Identify which cell holds the provided text, then report its (X, Y) central coordinate. 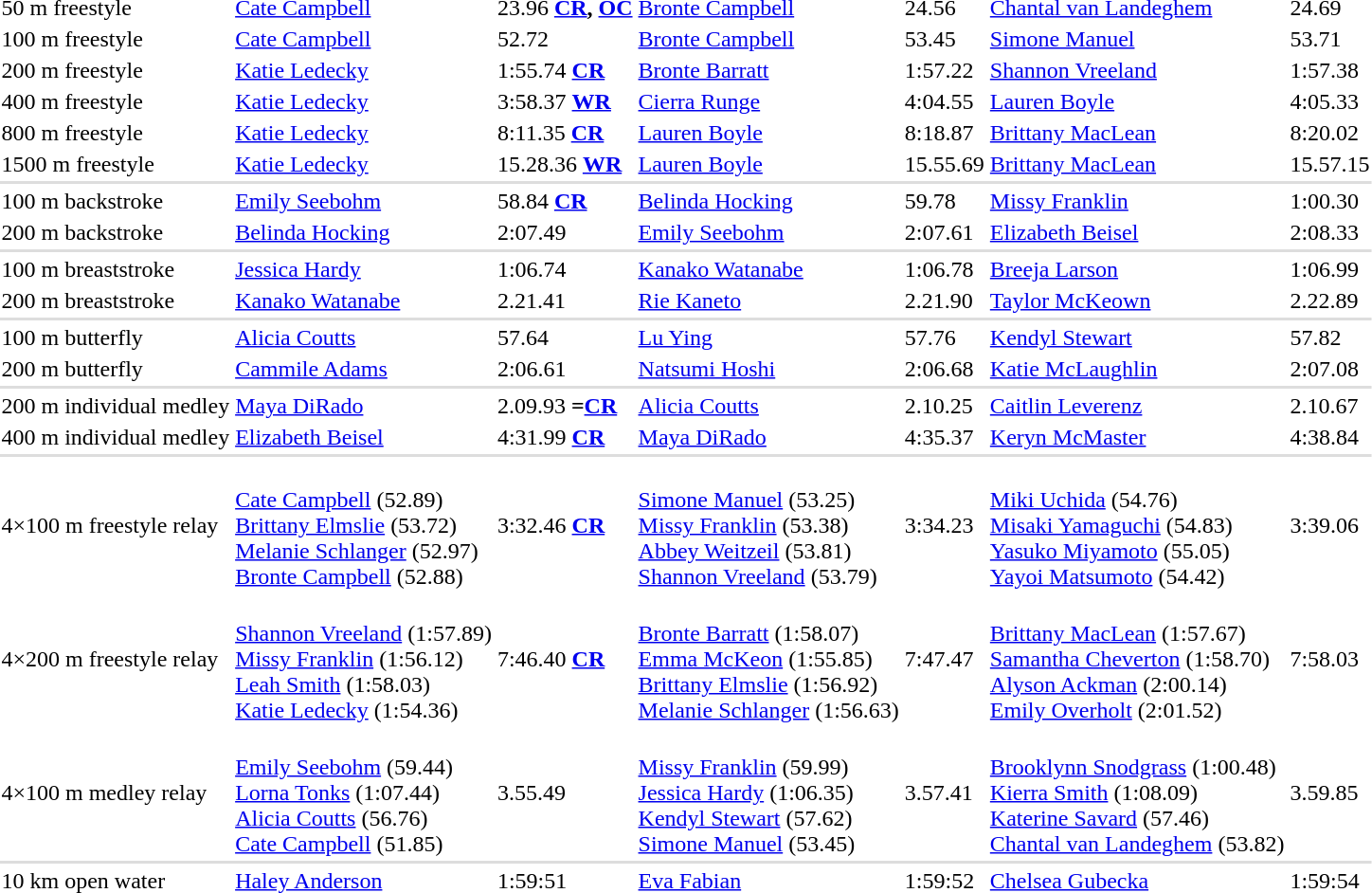
2.10.25 (944, 406)
200 m freestyle (116, 70)
1500 m freestyle (116, 164)
4:35.37 (944, 437)
8:11.35 CR (565, 133)
1:55.74 CR (565, 70)
8:18.87 (944, 133)
Missy Franklin (1137, 201)
15.57.15 (1330, 164)
1:06.74 (565, 269)
Bronte Campbell (768, 39)
Kendyl Stewart (1137, 337)
Breeja Larson (1137, 269)
53.45 (944, 39)
Miki Uchida (54.76)Misaki Yamaguchi (54.83)Yasuko Miyamoto (55.05)Yayoi Matsumoto (54.42) (1137, 525)
Lu Ying (768, 337)
800 m freestyle (116, 133)
2:06.61 (565, 369)
3:32.46 CR (565, 525)
2.21.90 (944, 301)
4×100 m freestyle relay (116, 525)
4×100 m medley relay (116, 793)
100 m butterfly (116, 337)
4:05.33 (1330, 101)
15.55.69 (944, 164)
4:38.84 (1330, 437)
Katie McLaughlin (1137, 369)
57.76 (944, 337)
Cate Campbell (52.89)Brittany Elmslie (53.72)Melanie Schlanger (52.97)Bronte Campbell (52.88) (364, 525)
7:46.40 CR (565, 659)
1:06.99 (1330, 269)
2:08.33 (1330, 232)
Bronte Barratt (1:58.07)Emma McKeon (1:55.85)Brittany Elmslie (1:56.92)Melanie Schlanger (1:56.63) (768, 659)
Jessica Hardy (364, 269)
57.64 (565, 337)
Brooklynn Snodgrass (1:00.48)Kierra Smith (1:08.09)Katerine Savard (57.46)Chantal van Landeghem (53.82) (1137, 793)
1:57.38 (1330, 70)
15.28.36 WR (565, 164)
Missy Franklin (59.99)Jessica Hardy (1:06.35)Kendyl Stewart (57.62)Simone Manuel (53.45) (768, 793)
7:47.47 (944, 659)
Cierra Runge (768, 101)
2:07.49 (565, 232)
Simone Manuel (53.25)Missy Franklin (53.38)Abbey Weitzeil (53.81)Shannon Vreeland (53.79) (768, 525)
3.59.85 (1330, 793)
3:34.23 (944, 525)
3:58.37 WR (565, 101)
400 m individual medley (116, 437)
Shannon Vreeland (1:57.89)Missy Franklin (1:56.12)Leah Smith (1:58.03)Katie Ledecky (1:54.36) (364, 659)
58.84 CR (565, 201)
200 m backstroke (116, 232)
3.55.49 (565, 793)
Brittany MacLean (1:57.67)Samantha Cheverton (1:58.70)Alyson Ackman (2:00.14)Emily Overholt (2:01.52) (1137, 659)
200 m individual medley (116, 406)
2:06.68 (944, 369)
1:57.22 (944, 70)
8:20.02 (1330, 133)
Cammile Adams (364, 369)
2.22.89 (1330, 301)
4:04.55 (944, 101)
2.10.67 (1330, 406)
Emily Seebohm (59.44)Lorna Tonks (1:07.44)Alicia Coutts (56.76)Cate Campbell (51.85) (364, 793)
Taylor McKeown (1137, 301)
1:06.78 (944, 269)
3:39.06 (1330, 525)
Simone Manuel (1137, 39)
Cate Campbell (364, 39)
100 m freestyle (116, 39)
52.72 (565, 39)
59.78 (944, 201)
2.21.41 (565, 301)
1:00.30 (1330, 201)
Bronte Barratt (768, 70)
400 m freestyle (116, 101)
4:31.99 CR (565, 437)
100 m breaststroke (116, 269)
200 m butterfly (116, 369)
4×200 m freestyle relay (116, 659)
Caitlin Leverenz (1137, 406)
53.71 (1330, 39)
2.09.93 =CR (565, 406)
2:07.08 (1330, 369)
Shannon Vreeland (1137, 70)
7:58.03 (1330, 659)
200 m breaststroke (116, 301)
57.82 (1330, 337)
2:07.61 (944, 232)
3.57.41 (944, 793)
Natsumi Hoshi (768, 369)
100 m backstroke (116, 201)
Keryn McMaster (1137, 437)
Rie Kaneto (768, 301)
